Scan for the cell matching the given text and deliver its [X, Y] coordinate at center. 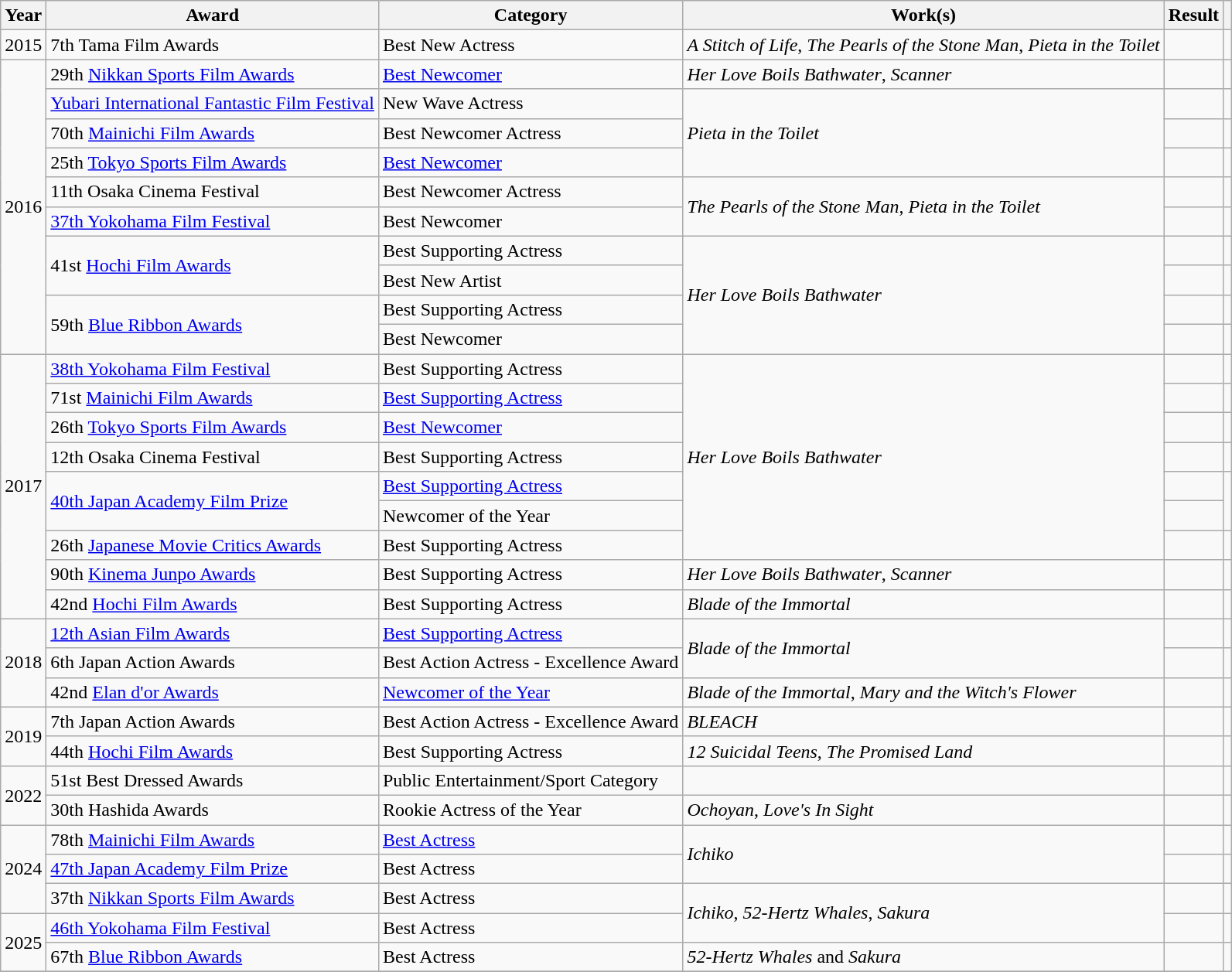
42nd Elan d'or Awards [213, 692]
30th Hashida Awards [213, 810]
Yubari International Fantastic Film Festival [213, 104]
6th Japan Action Awards [213, 663]
A Stitch of Life, The Pearls of the Stone Man, Pieta in the Toilet [923, 45]
Work(s) [923, 15]
11th Osaka Cinema Festival [213, 192]
2016 [23, 207]
42nd Hochi Film Awards [213, 604]
38th Yokohama Film Festival [213, 369]
26th Tokyo Sports Film Awards [213, 428]
2022 [23, 795]
41st Hochi Film Awards [213, 265]
51st Best Dressed Awards [213, 780]
29th Nikkan Sports Film Awards [213, 74]
44th Hochi Film Awards [213, 751]
2025 [23, 943]
90th Kinema Junpo Awards [213, 575]
7th Japan Action Awards [213, 721]
67th Blue Ribbon Awards [213, 957]
2019 [23, 736]
Result [1193, 15]
Pieta in the Toilet [923, 133]
12th Osaka Cinema Festival [213, 457]
46th Yokohama Film Festival [213, 928]
Best New Artist [531, 280]
7th Tama Film Awards [213, 45]
Public Entertainment/Sport Category [531, 780]
Rookie Actress of the Year [531, 810]
78th Mainichi Film Awards [213, 839]
37th Yokohama Film Festival [213, 221]
12th Asian Film Awards [213, 633]
Category [531, 15]
52-Hertz Whales and Sakura [923, 957]
Year [23, 15]
Award [213, 15]
59th Blue Ribbon Awards [213, 324]
BLEACH [923, 721]
2024 [23, 868]
26th Japanese Movie Critics Awards [213, 545]
71st Mainichi Film Awards [213, 398]
Ichiko [923, 854]
37th Nikkan Sports Film Awards [213, 899]
40th Japan Academy Film Prize [213, 501]
12 Suicidal Teens, The Promised Land [923, 751]
Blade of the Immortal, Mary and the Witch's Flower [923, 692]
2015 [23, 45]
The Pearls of the Stone Man, Pieta in the Toilet [923, 206]
New Wave Actress [531, 104]
25th Tokyo Sports Film Awards [213, 162]
2018 [23, 663]
47th Japan Academy Film Prize [213, 869]
70th Mainichi Film Awards [213, 133]
Best New Actress [531, 45]
Ichiko, 52-Hertz Whales, Sakura [923, 913]
2017 [23, 487]
Ochoyan, Love's In Sight [923, 810]
